Locate the cell with the specified text and output its (x, y) center coordinate. 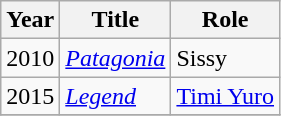
Patagonia (116, 58)
Timi Yuro (226, 96)
2010 (30, 58)
Role (226, 20)
Sissy (226, 58)
Legend (116, 96)
Title (116, 20)
Year (30, 20)
2015 (30, 96)
